For the text-containing cell, return its midpoint in [x, y] coordinate format. 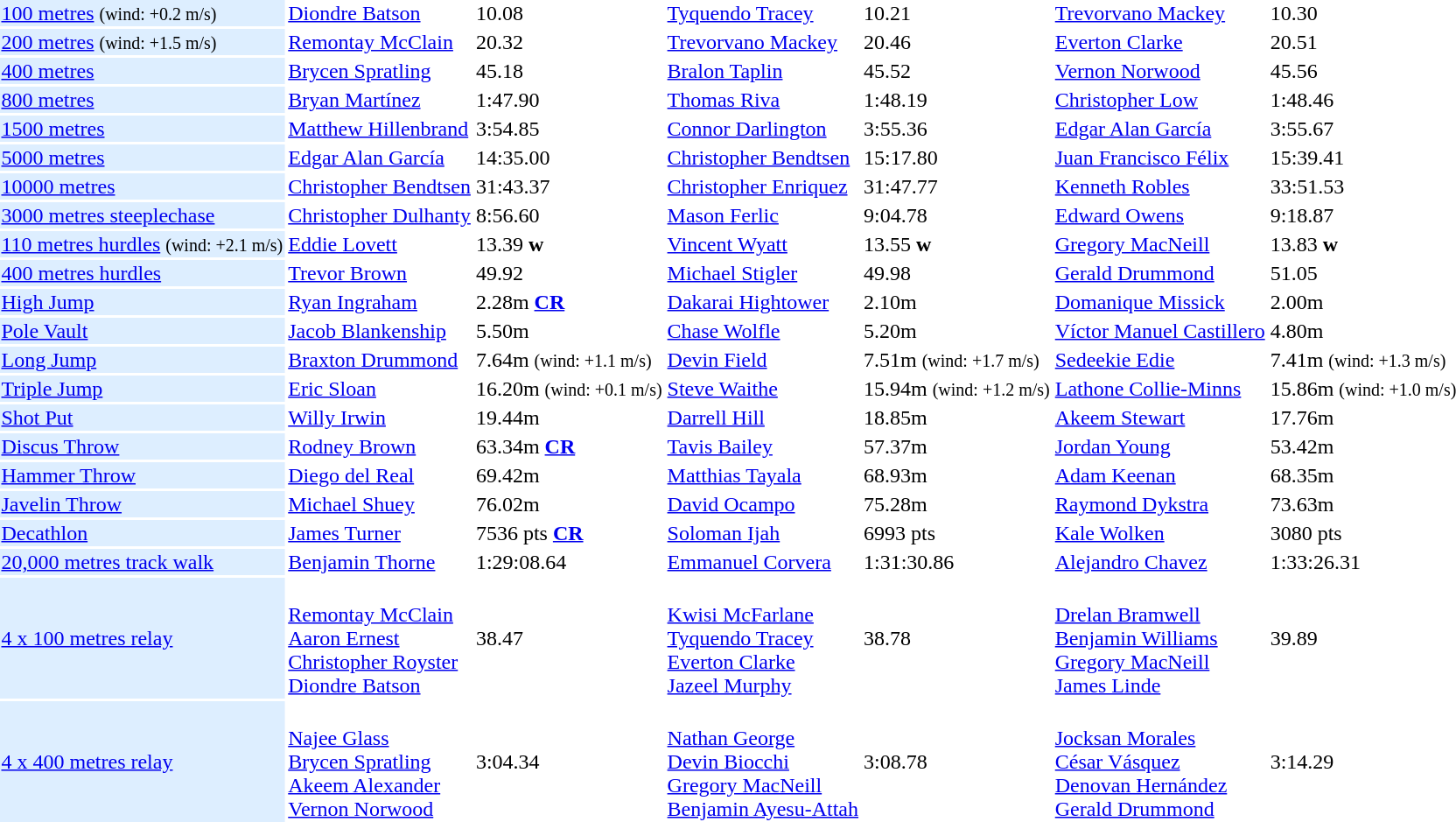
4 x 400 metres relay [142, 762]
Devin Field [763, 360]
3:55.36 [957, 129]
Remontay McClain [380, 42]
200 metres (wind: +1.5 m/s) [142, 42]
4 x 100 metres relay [142, 638]
Emmanuel Corvera [763, 562]
Matthias Tayala [763, 475]
Pole Vault [142, 331]
Everton Clarke [1160, 42]
10.08 [569, 13]
David Ocampo [763, 504]
49.92 [569, 273]
3000 metres steeplechase [142, 215]
69.42m [569, 475]
Long Jump [142, 360]
Tyquendo Tracey [763, 13]
Decathlon [142, 533]
Soloman Ijah [763, 533]
19.44m [569, 418]
100 metres (wind: +0.2 m/s) [142, 13]
Michael Stigler [763, 273]
16.20m (wind: +0.1 m/s) [569, 389]
400 metres hurdles [142, 273]
Shot Put [142, 418]
Dakarai Hightower [763, 302]
1:31:30.86 [957, 562]
20,000 metres track walk [142, 562]
38.47 [569, 638]
Adam Keenan [1160, 475]
5000 metres [142, 158]
3:54.85 [569, 129]
13.55 w [957, 244]
31:43.37 [569, 186]
13.39 w [569, 244]
Lathone Collie-Minns [1160, 389]
Eddie Lovett [380, 244]
15:17.80 [957, 158]
Bralon Taplin [763, 71]
High Jump [142, 302]
Najee GlassBrycen SpratlingAkeem AlexanderVernon Norwood [380, 762]
110 metres hurdles (wind: +2.1 m/s) [142, 244]
6993 pts [957, 533]
Eric Sloan [380, 389]
Hammer Throw [142, 475]
15.94m (wind: +1.2 m/s) [957, 389]
10000 metres [142, 186]
Thomas Riva [763, 100]
400 metres [142, 71]
Benjamin Thorne [380, 562]
57.37m [957, 446]
Domanique Missick [1160, 302]
Víctor Manuel Castillero [1160, 331]
Kenneth Robles [1160, 186]
38.78 [957, 638]
Matthew Hillenbrand [380, 129]
Gregory MacNeill [1160, 244]
Kwisi McFarlaneTyquendo TraceyEverton ClarkeJazeel Murphy [763, 638]
800 metres [142, 100]
20.46 [957, 42]
Drelan BramwellBenjamin WilliamsGregory MacNeillJames Linde [1160, 638]
Discus Throw [142, 446]
Diondre Batson [380, 13]
3:04.34 [569, 762]
49.98 [957, 273]
7.51m (wind: +1.7 m/s) [957, 360]
7.64m (wind: +1.1 m/s) [569, 360]
Javelin Throw [142, 504]
1500 metres [142, 129]
Gerald Drummond [1160, 273]
18.85m [957, 418]
Braxton Drummond [380, 360]
75.28m [957, 504]
Jordan Young [1160, 446]
Christopher Enriquez [763, 186]
Bryan Martínez [380, 100]
Sedeekie Edie [1160, 360]
Brycen Spratling [380, 71]
Christopher Low [1160, 100]
2.10m [957, 302]
Jocksan MoralesCésar VásquezDenovan HernándezGerald Drummond [1160, 762]
68.93m [957, 475]
1:48.19 [957, 100]
1:29:08.64 [569, 562]
45.18 [569, 71]
Akeem Stewart [1160, 418]
Remontay McClainAaron ErnestChristopher RoysterDiondre Batson [380, 638]
James Turner [380, 533]
Vincent Wyatt [763, 244]
8:56.60 [569, 215]
Connor Darlington [763, 129]
Michael Shuey [380, 504]
10.21 [957, 13]
2.28m CR [569, 302]
14:35.00 [569, 158]
Mason Ferlic [763, 215]
Jacob Blankenship [380, 331]
Chase Wolfle [763, 331]
Kale Wolken [1160, 533]
Vernon Norwood [1160, 71]
20.32 [569, 42]
Juan Francisco Félix [1160, 158]
Steve Waithe [763, 389]
Nathan GeorgeDevin BiocchiGregory MacNeillBenjamin Ayesu-Attah [763, 762]
3:08.78 [957, 762]
Alejandro Chavez [1160, 562]
Ryan Ingraham [380, 302]
Tavis Bailey [763, 446]
31:47.77 [957, 186]
45.52 [957, 71]
Darrell Hill [763, 418]
Triple Jump [142, 389]
Rodney Brown [380, 446]
9:04.78 [957, 215]
Willy Irwin [380, 418]
Edward Owens [1160, 215]
Diego del Real [380, 475]
63.34m CR [569, 446]
5.50m [569, 331]
Christopher Dulhanty [380, 215]
76.02m [569, 504]
Raymond Dykstra [1160, 504]
5.20m [957, 331]
1:47.90 [569, 100]
Trevor Brown [380, 273]
7536 pts CR [569, 533]
